Provide the (x, y) coordinate of the cell's center where the given text is located.  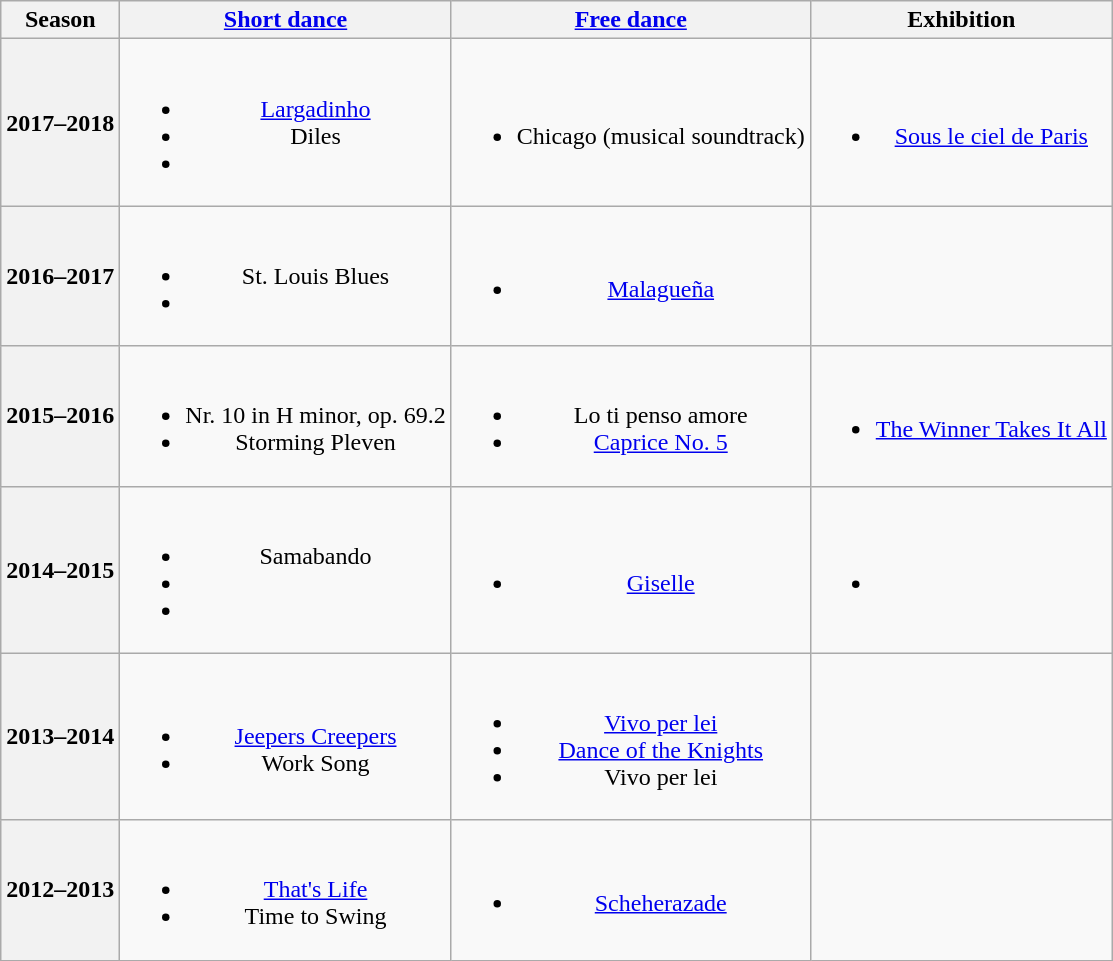
2017–2018 (60, 122)
2012–2013 (60, 890)
Giselle (630, 570)
Exhibition (961, 20)
That's LifeTime to Swing (286, 890)
Sous le ciel de Paris (961, 122)
The Winner Takes It All (961, 416)
Nr. 10 in H minor, op. 69.2 Storming Pleven (286, 416)
Season (60, 20)
2016–2017 (60, 276)
2014–2015 (60, 570)
Samabando (286, 570)
Jeepers Creepers Work Song (286, 736)
2013–2014 (60, 736)
Largadinho Diles (286, 122)
Vivo per lei Dance of the Knights Vivo per lei (630, 736)
Scheherazade (630, 890)
Lo ti penso amore Caprice No. 5 (630, 416)
Short dance (286, 20)
Malagueña (630, 276)
Free dance (630, 20)
2015–2016 (60, 416)
St. Louis Blues (286, 276)
Chicago (musical soundtrack) (630, 122)
